Find where the given text appears and provide that cell's center as (x, y) coordinate. 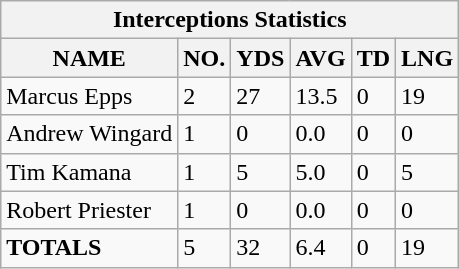
TOTALS (90, 248)
TD (373, 58)
Robert Priester (90, 210)
NO. (204, 58)
LNG (428, 58)
NAME (90, 58)
32 (260, 248)
13.5 (320, 96)
2 (204, 96)
6.4 (320, 248)
5.0 (320, 172)
Tim Kamana (90, 172)
AVG (320, 58)
YDS (260, 58)
27 (260, 96)
Marcus Epps (90, 96)
Interceptions Statistics (230, 20)
Andrew Wingard (90, 134)
